Return (X, Y) of the center of cell containing provided text 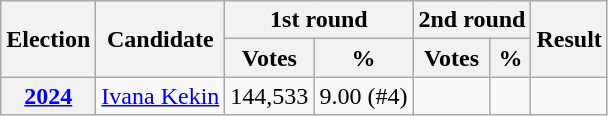
Election (48, 39)
Result (569, 39)
2nd round (472, 20)
144,533 (270, 96)
9.00 (#4) (364, 96)
1st round (319, 20)
2024 (48, 96)
Candidate (160, 39)
Ivana Kekin (160, 96)
